Search for the cell housing the specified text and yield its (X, Y) center coordinate. 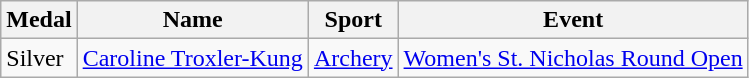
Event (573, 20)
Name (192, 20)
Caroline Troxler-Kung (192, 58)
Women's St. Nicholas Round Open (573, 58)
Archery (353, 58)
Sport (353, 20)
Medal (39, 20)
Silver (39, 58)
